Locate the cell with the specified text and output its [x, y] center coordinate. 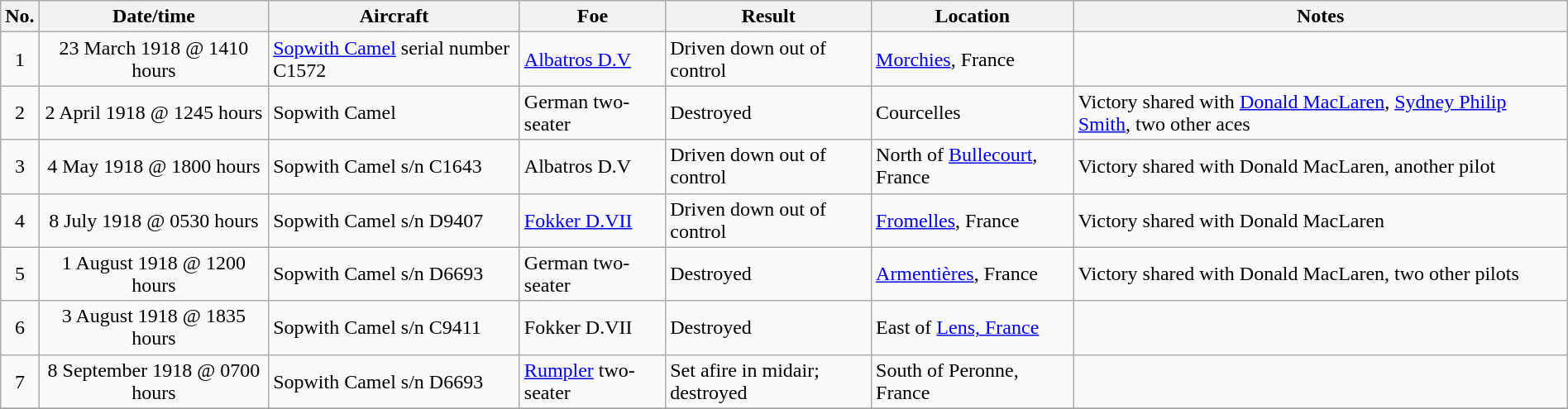
Victory shared with Donald MacLaren, another pilot [1320, 167]
No. [20, 17]
Location [973, 17]
Armentières, France [973, 274]
Victory shared with Donald MacLaren, Sydney Philip Smith, two other aces [1320, 112]
Rumpler two-seater [592, 382]
2 April 1918 @ 1245 hours [154, 112]
3 [20, 167]
East of Lens, France [973, 327]
Fromelles, France [973, 220]
3 August 1918 @ 1835 hours [154, 327]
Notes [1320, 17]
2 [20, 112]
Victory shared with Donald MacLaren, two other pilots [1320, 274]
23 March 1918 @ 1410 hours [154, 59]
Sopwith Camel [394, 112]
Foe [592, 17]
6 [20, 327]
Sopwith Camel s/n D9407 [394, 220]
Morchies, France [973, 59]
Aircraft [394, 17]
4 [20, 220]
South of Peronne, France [973, 382]
Courcelles [973, 112]
1 [20, 59]
Sopwith Camel serial number C1572 [394, 59]
1 August 1918 @ 1200 hours [154, 274]
5 [20, 274]
Set afire in midair; destroyed [769, 382]
North of Bullecourt, France [973, 167]
8 September 1918 @ 0700 hours [154, 382]
Result [769, 17]
Sopwith Camel s/n C9411 [394, 327]
Date/time [154, 17]
8 July 1918 @ 0530 hours [154, 220]
4 May 1918 @ 1800 hours [154, 167]
Sopwith Camel s/n C1643 [394, 167]
Victory shared with Donald MacLaren [1320, 220]
7 [20, 382]
